Capture the cell that displays the provided text and extract its (X, Y) central coordinate. 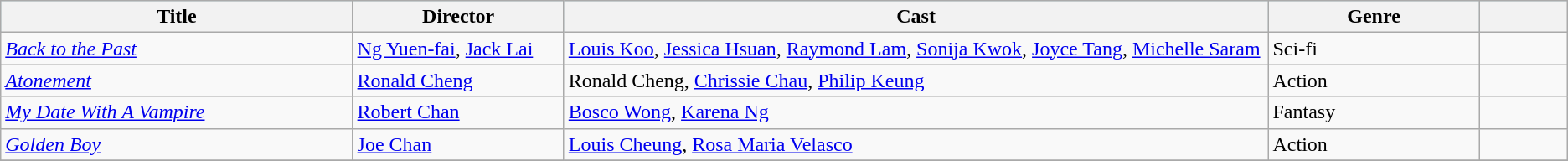
Title (177, 17)
Ng Yuen-fai, Jack Lai (458, 49)
Golden Boy (177, 144)
Ronald Cheng (458, 80)
Director (458, 17)
Robert Chan (458, 112)
Bosco Wong, Karena Ng (916, 112)
Ronald Cheng, Chrissie Chau, Philip Keung (916, 80)
Atonement (177, 80)
Sci-fi (1374, 49)
Louis Cheung, Rosa Maria Velasco (916, 144)
Back to the Past (177, 49)
Fantasy (1374, 112)
Genre (1374, 17)
My Date With A Vampire (177, 112)
Louis Koo, Jessica Hsuan, Raymond Lam, Sonija Kwok, Joyce Tang, Michelle Saram (916, 49)
Cast (916, 17)
Joe Chan (458, 144)
